For the text-containing cell, return its midpoint in (X, Y) coordinate format. 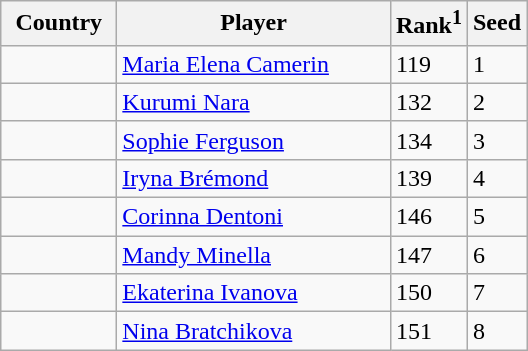
5 (496, 217)
Sophie Ferguson (254, 140)
3 (496, 140)
2 (496, 102)
119 (428, 64)
7 (496, 293)
147 (428, 255)
Corinna Dentoni (254, 217)
132 (428, 102)
Ekaterina Ivanova (254, 293)
151 (428, 331)
Kurumi Nara (254, 102)
6 (496, 255)
4 (496, 178)
Player (254, 24)
Seed (496, 24)
Rank1 (428, 24)
1 (496, 64)
8 (496, 331)
134 (428, 140)
Iryna Brémond (254, 178)
Mandy Minella (254, 255)
Maria Elena Camerin (254, 64)
139 (428, 178)
Nina Bratchikova (254, 331)
Country (59, 24)
146 (428, 217)
150 (428, 293)
